From the cell containing the given text, extract its center point as (X, Y) coordinate. 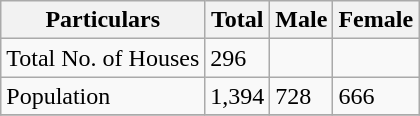
728 (302, 96)
666 (376, 96)
296 (238, 58)
Male (302, 20)
Total No. of Houses (103, 58)
Female (376, 20)
Population (103, 96)
Particulars (103, 20)
1,394 (238, 96)
Total (238, 20)
